From the cell containing the given text, extract its center point as (x, y) coordinate. 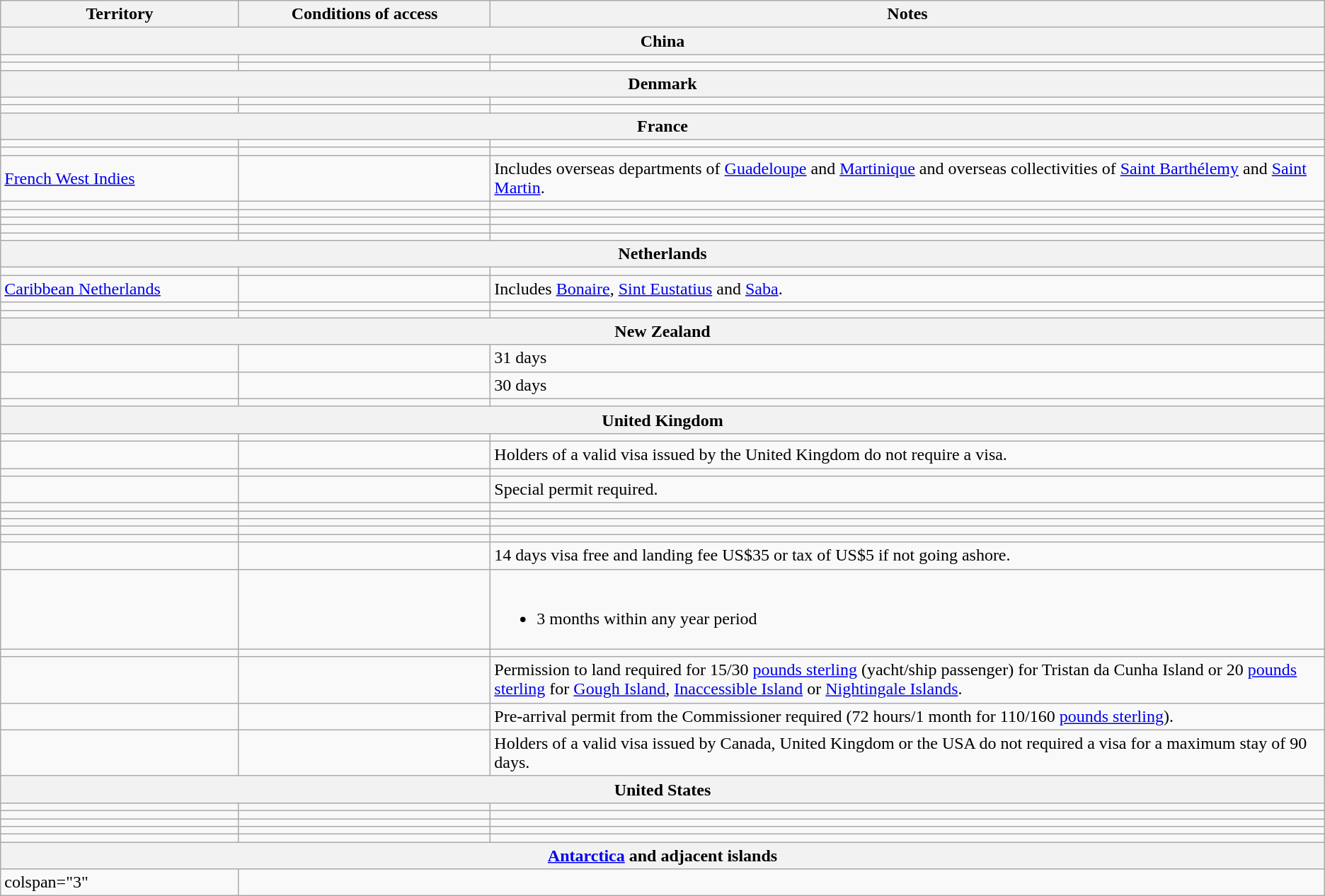
Conditions of access (364, 14)
30 days (907, 385)
Includes overseas departments of Guadeloupe and Martinique and overseas collectivities of Saint Barthélemy and Saint Martin. (907, 178)
14 days visa free and landing fee US$35 or tax of US$5 if not going ashore. (907, 556)
31 days (907, 358)
3 months within any year period (907, 609)
Territory (120, 14)
Includes Bonaire, Sint Eustatius and Saba. (907, 289)
Denmark (662, 84)
United Kingdom (662, 420)
Caribbean Netherlands (120, 289)
Holders of a valid visa issued by the United Kingdom do not require a visa. (907, 454)
Antarctica and adjacent islands (662, 856)
Holders of a valid visa issued by Canada, United Kingdom or the USA do not required a visa for a maximum stay of 90 days. (907, 753)
China (662, 41)
Notes (907, 14)
United States (662, 789)
colspan="3" (120, 883)
French West Indies (120, 178)
Pre-arrival permit from the Commissioner required (72 hours/1 month for 110/160 pounds sterling). (907, 716)
New Zealand (662, 331)
Special permit required. (907, 490)
France (662, 126)
Netherlands (662, 254)
